Search for the cell housing the specified text and yield its (X, Y) center coordinate. 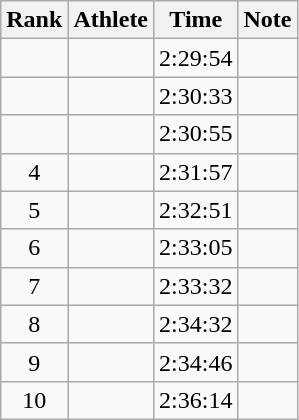
8 (34, 324)
7 (34, 286)
2:31:57 (196, 172)
Time (196, 20)
2:36:14 (196, 400)
10 (34, 400)
2:30:33 (196, 96)
6 (34, 248)
2:34:46 (196, 362)
4 (34, 172)
5 (34, 210)
2:29:54 (196, 58)
9 (34, 362)
2:34:32 (196, 324)
2:30:55 (196, 134)
2:33:32 (196, 286)
Note (268, 20)
2:32:51 (196, 210)
Athlete (111, 20)
Rank (34, 20)
2:33:05 (196, 248)
